Capture the cell that displays the provided text and extract its (x, y) central coordinate. 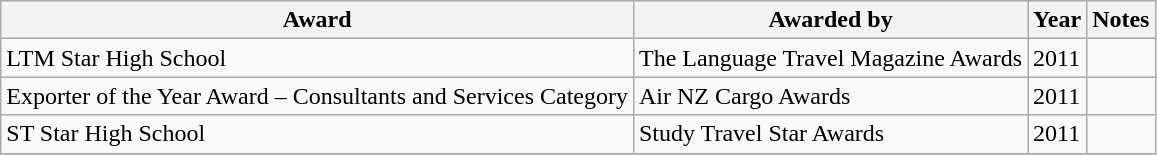
ST Star High School (318, 134)
Study Travel Star Awards (830, 134)
Award (318, 20)
Awarded by (830, 20)
The Language Travel Magazine Awards (830, 58)
Air NZ Cargo Awards (830, 96)
Year (1058, 20)
Exporter of the Year Award – Consultants and Services Category (318, 96)
Notes (1121, 20)
LTM Star High School (318, 58)
